Pinpoint the cell where the given text exists, returning its [x, y] midpoint coordinate. 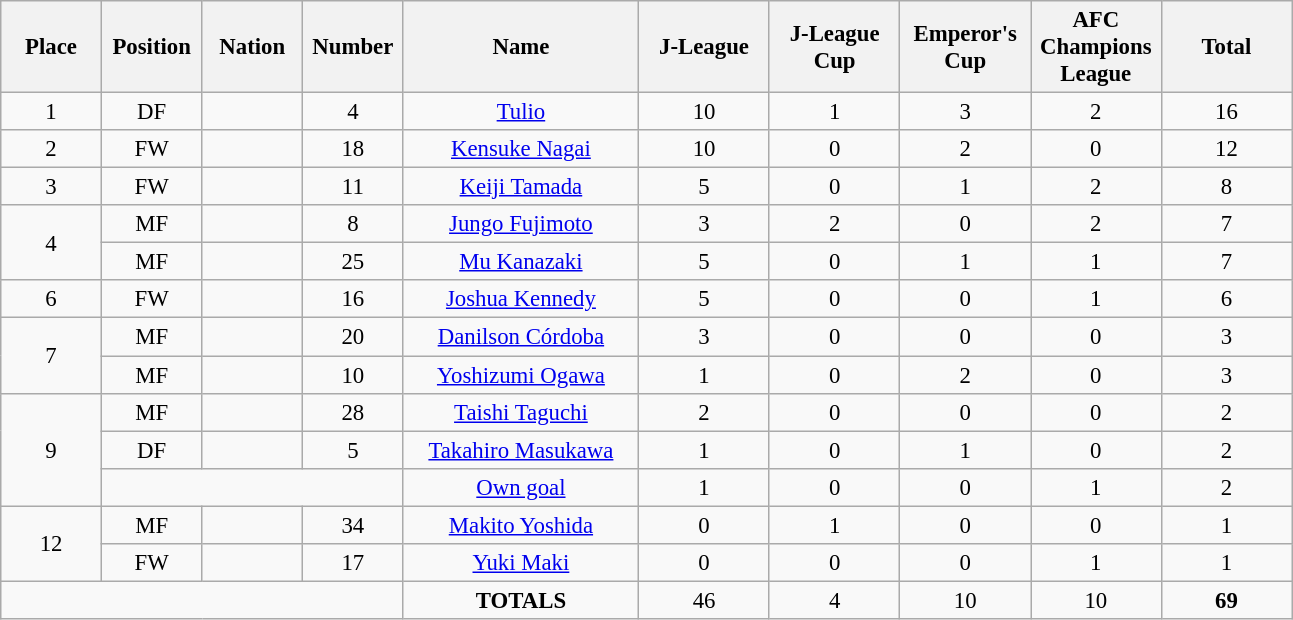
18 [354, 149]
Danilson Córdoba [521, 337]
34 [354, 525]
Makito Yoshida [521, 525]
J-League Cup [834, 47]
J-League [704, 47]
TOTALS [521, 600]
Place [52, 47]
Total [1226, 47]
Keiji Tamada [521, 187]
Name [521, 47]
9 [52, 450]
Yuki Maki [521, 563]
17 [354, 563]
Number [354, 47]
20 [354, 337]
Tulio [521, 112]
28 [354, 412]
Joshua Kennedy [521, 299]
Own goal [521, 487]
46 [704, 600]
Takahiro Masukawa [521, 450]
AFC Champions League [1096, 47]
Kensuke Nagai [521, 149]
Jungo Fujimoto [521, 224]
25 [354, 262]
Position [152, 47]
69 [1226, 600]
Mu Kanazaki [521, 262]
Yoshizumi Ogawa [521, 375]
Nation [252, 47]
Emperor's Cup [966, 47]
11 [354, 187]
Taishi Taguchi [521, 412]
